Search for the cell housing the specified text and yield its (X, Y) center coordinate. 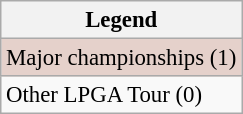
Legend (122, 20)
Other LPGA Tour (0) (122, 95)
Major championships (1) (122, 58)
